Search for the cell housing the specified text and yield its [x, y] center coordinate. 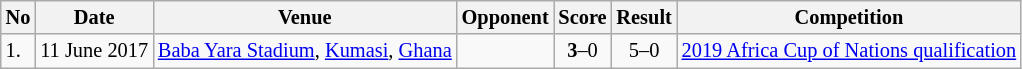
Baba Yara Stadium, Kumasi, Ghana [305, 51]
1. [18, 51]
Competition [849, 17]
5–0 [644, 51]
Venue [305, 17]
No [18, 17]
11 June 2017 [94, 51]
Score [583, 17]
3–0 [583, 51]
Opponent [506, 17]
Result [644, 17]
Date [94, 17]
2019 Africa Cup of Nations qualification [849, 51]
